Locate the cell with the specified text and output its [X, Y] center coordinate. 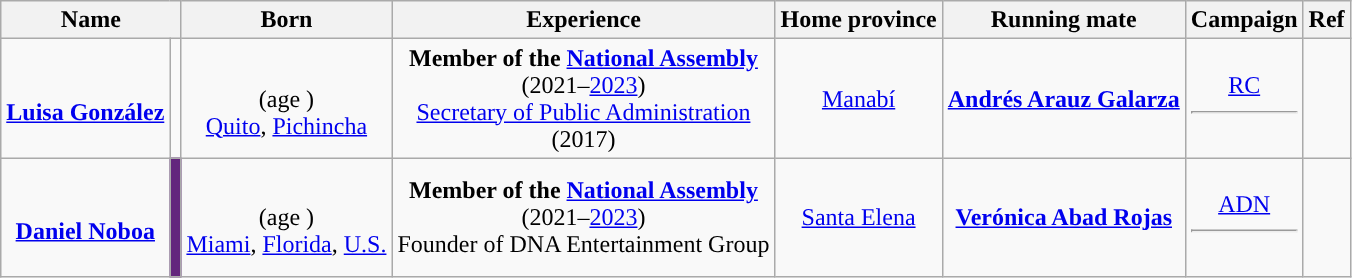
Home province [858, 20]
Verónica Abad Rojas [1064, 218]
Ref [1326, 20]
Andrés Arauz Galarza [1064, 98]
(age )Miami, Florida, U.S. [286, 218]
Running mate [1064, 20]
Experience [584, 20]
Daniel Noboa [86, 218]
Born [286, 20]
ADN [1244, 218]
Campaign [1244, 20]
Luisa González [86, 98]
Member of the National Assembly(2021–2023)Founder of DNA Entertainment Group [584, 218]
Member of the National Assembly(2021–2023)Secretary of Public Administration(2017) [584, 98]
Manabí [858, 98]
RC [1244, 98]
(age )Quito, Pichincha [286, 98]
Santa Elena [858, 218]
Name [91, 20]
